Extract the (x, y) coordinate from the center of the cell holding the provided text.  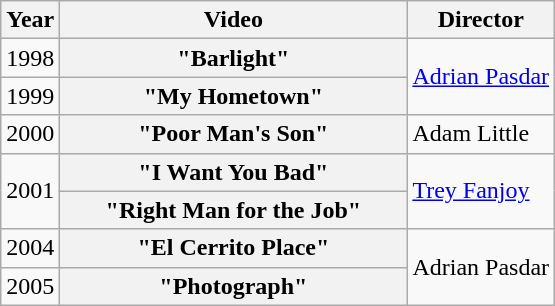
"Right Man for the Job" (234, 210)
"I Want You Bad" (234, 172)
"Poor Man's Son" (234, 134)
Adam Little (481, 134)
Trey Fanjoy (481, 191)
Year (30, 20)
"My Hometown" (234, 96)
2001 (30, 191)
"Photograph" (234, 286)
"Barlight" (234, 58)
2005 (30, 286)
"El Cerrito Place" (234, 248)
1998 (30, 58)
1999 (30, 96)
2004 (30, 248)
Director (481, 20)
Video (234, 20)
2000 (30, 134)
